Locate the cell with the specified text and output its (X, Y) center coordinate. 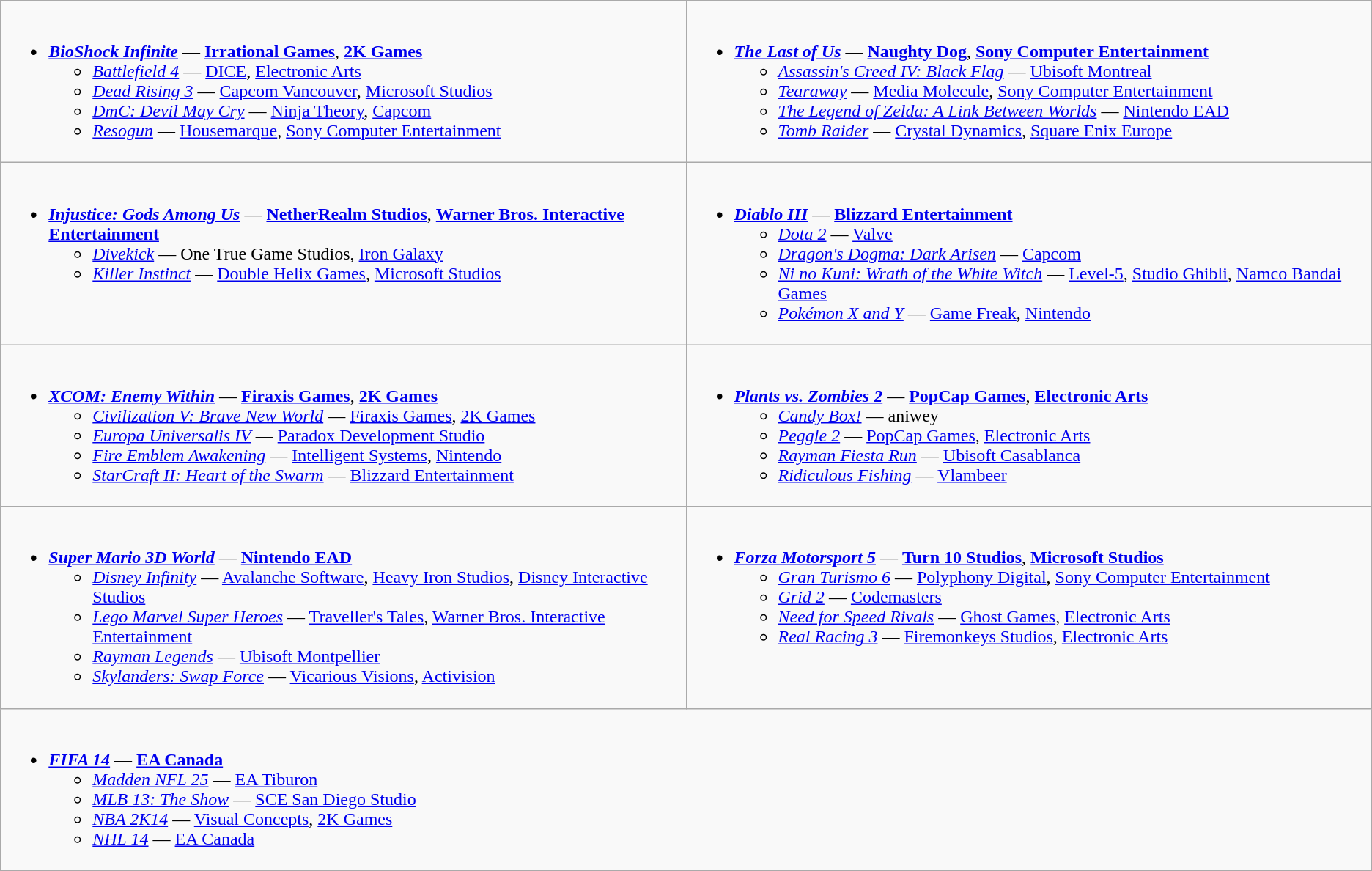
FIFA 14 — EA CanadaMadden NFL 25 — EA TiburonMLB 13: The Show — SCE San Diego StudioNBA 2K14 — Visual Concepts, 2K GamesNHL 14 — EA Canada (686, 789)
